Return [x, y] of the center of cell containing provided text 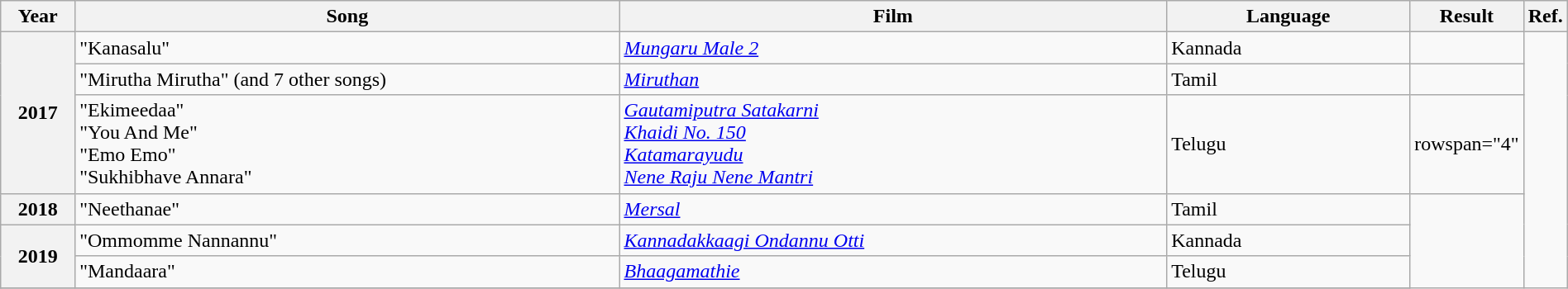
"Kanasalu" [347, 48]
"Mirutha Mirutha" (and 7 other songs) [347, 79]
Miruthan [893, 79]
Ref. [1545, 17]
Song [347, 17]
"Mandaara" [347, 272]
2019 [38, 256]
rowspan="4" [1467, 144]
Bhaagamathie [893, 272]
2018 [38, 209]
Mersal [893, 209]
"Ekimeedaa""You And Me""Emo Emo""Sukhibhave Annara" [347, 144]
Language [1288, 17]
"Neethanae" [347, 209]
Year [38, 17]
Mungaru Male 2 [893, 48]
Result [1467, 17]
Film [893, 17]
2017 [38, 112]
Kannadakkaagi Ondannu Otti [893, 240]
Gautamiputra SatakarniKhaidi No. 150KatamarayuduNene Raju Nene Mantri [893, 144]
"Ommomme Nannannu" [347, 240]
